Return [x, y] of the center of cell containing provided text 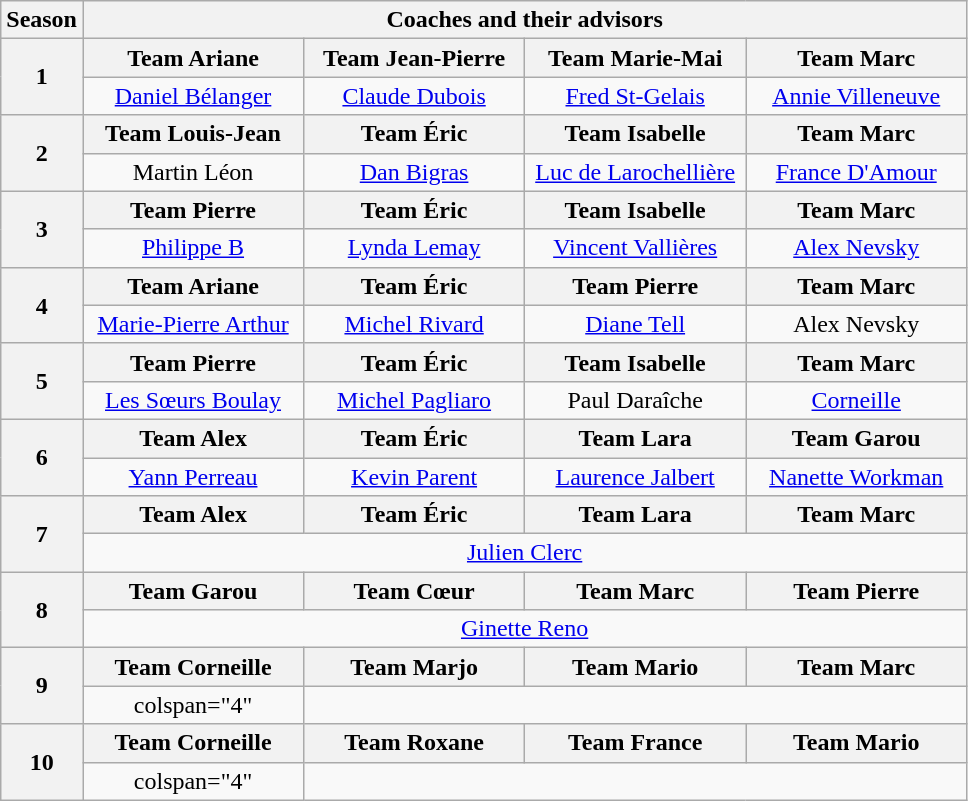
Annie Villeneuve [856, 96]
4 [42, 305]
Paul Daraîche [636, 400]
Les Sœurs Boulay [192, 400]
France D'Amour [856, 172]
Corneille [856, 400]
Team Roxane [414, 743]
3 [42, 229]
8 [42, 610]
Vincent Vallières [636, 248]
Daniel Bélanger [192, 96]
Michel Rivard [414, 324]
Kevin Parent [414, 477]
Team France [636, 743]
Lynda Lemay [414, 248]
Julien Clerc [524, 553]
Nanette Workman [856, 477]
Diane Tell [636, 324]
2 [42, 153]
Coaches and their advisors [524, 20]
Luc de Larochellière [636, 172]
Team Marjo [414, 667]
Philippe B [192, 248]
Team Cœur [414, 591]
10 [42, 762]
Ginette Reno [524, 629]
Dan Bigras [414, 172]
Martin Léon [192, 172]
Team Jean-Pierre [414, 58]
Team Louis-Jean [192, 134]
Claude Dubois [414, 96]
Season [42, 20]
Fred St-Gelais [636, 96]
Team Marie-Mai [636, 58]
6 [42, 457]
9 [42, 686]
Michel Pagliaro [414, 400]
Yann Perreau [192, 477]
Marie-Pierre Arthur [192, 324]
Laurence Jalbert [636, 477]
5 [42, 381]
1 [42, 77]
7 [42, 534]
